Capture the cell that displays the provided text and extract its (X, Y) central coordinate. 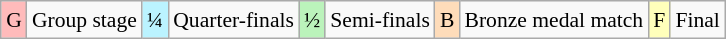
Final (698, 20)
B (448, 20)
Semi-finals (380, 20)
¼ (155, 20)
½ (312, 20)
F (659, 20)
Group stage (84, 20)
Bronze medal match (554, 20)
Quarter-finals (234, 20)
G (14, 20)
